Extract the (x, y) coordinate from the center of the cell holding the provided text.  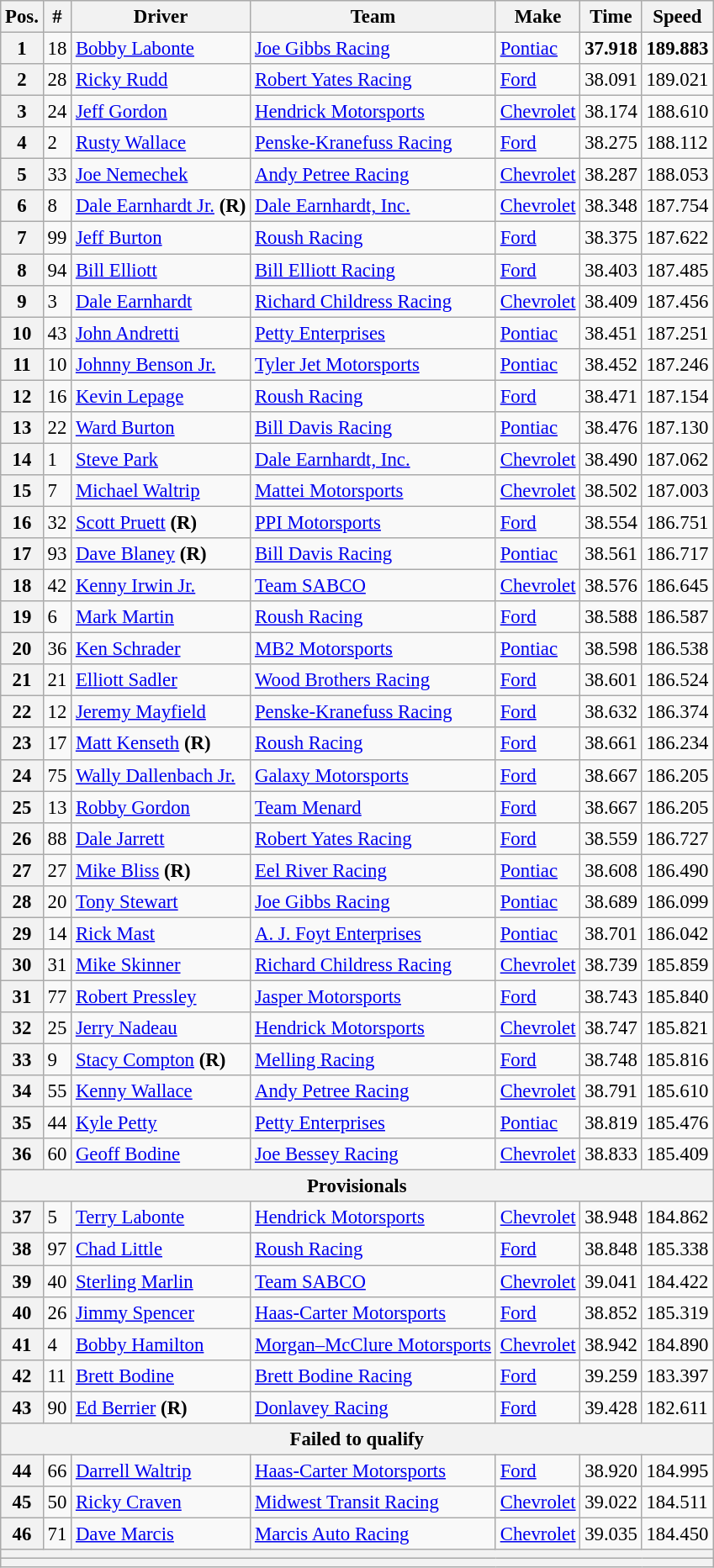
38.091 (611, 80)
38.598 (611, 649)
Rusty Wallace (161, 143)
30 (22, 965)
38.942 (611, 1344)
38.174 (611, 112)
Ed Berrier (R) (161, 1407)
A. J. Foyt Enterprises (373, 933)
184.995 (678, 1470)
38.948 (611, 1218)
41 (22, 1344)
Dave Blaney (R) (161, 554)
38.287 (611, 175)
38.490 (611, 459)
39.428 (611, 1407)
Donlavey Racing (373, 1407)
38.743 (611, 996)
38.747 (611, 1028)
39.035 (611, 1534)
Jasper Motorsports (373, 996)
185.319 (678, 1312)
Jeremy Mayfield (161, 712)
187.485 (678, 270)
38.920 (611, 1470)
45 (22, 1502)
38.819 (611, 1123)
94 (57, 270)
38.502 (611, 491)
Kyle Petty (161, 1123)
Speed (678, 17)
186.751 (678, 522)
Melling Racing (373, 1060)
Mattei Motorsports (373, 491)
186.727 (678, 838)
37.918 (611, 49)
Jimmy Spencer (161, 1312)
Tyler Jet Motorsports (373, 364)
38.403 (611, 270)
Joe Nemechek (161, 175)
38.701 (611, 933)
77 (57, 996)
Jerry Nadeau (161, 1028)
38.476 (611, 428)
Chad Little (161, 1249)
186.645 (678, 586)
38.451 (611, 333)
34 (22, 1091)
38.588 (611, 617)
Ken Schrader (161, 649)
Make (537, 17)
50 (57, 1502)
186.099 (678, 902)
38.748 (611, 1060)
Bobby Labonte (161, 49)
88 (57, 838)
Failed to qualify (357, 1439)
184.422 (678, 1281)
38.791 (611, 1091)
Steve Park (161, 459)
38.471 (611, 396)
187.246 (678, 364)
188.053 (678, 175)
Mike Bliss (R) (161, 870)
38.833 (611, 1154)
38.739 (611, 965)
185.816 (678, 1060)
185.338 (678, 1249)
38.275 (611, 143)
187.456 (678, 301)
187.251 (678, 333)
Joe Bessey Racing (373, 1154)
Jeff Burton (161, 238)
Kenny Wallace (161, 1091)
Dave Marcis (161, 1534)
38.561 (611, 554)
38.576 (611, 586)
Pos. (22, 17)
186.587 (678, 617)
38 (22, 1249)
Driver (161, 17)
187.622 (678, 238)
Galaxy Motorsports (373, 775)
38.375 (611, 238)
Darrell Waltrip (161, 1470)
PPI Motorsports (373, 522)
Wally Dallenbach Jr. (161, 775)
185.409 (678, 1154)
37 (22, 1218)
Marcis Auto Racing (373, 1534)
187.003 (678, 491)
75 (57, 775)
188.610 (678, 112)
60 (57, 1154)
Bill Elliott Racing (373, 270)
Mark Martin (161, 617)
183.397 (678, 1375)
Bobby Hamilton (161, 1344)
38.848 (611, 1249)
38.452 (611, 364)
39.041 (611, 1281)
Ricky Craven (161, 1502)
189.021 (678, 80)
39 (22, 1281)
MB2 Motorsports (373, 649)
Kenny Irwin Jr. (161, 586)
185.610 (678, 1091)
185.476 (678, 1123)
186.234 (678, 744)
71 (57, 1534)
Ricky Rudd (161, 80)
23 (22, 744)
19 (22, 617)
Elliott Sadler (161, 680)
185.821 (678, 1028)
Sterling Marlin (161, 1281)
187.154 (678, 396)
Johnny Benson Jr. (161, 364)
90 (57, 1407)
Provisionals (357, 1186)
Dale Earnhardt Jr. (R) (161, 206)
66 (57, 1470)
Rick Mast (161, 933)
Ward Burton (161, 428)
184.862 (678, 1218)
38.661 (611, 744)
188.112 (678, 143)
Brett Bodine Racing (373, 1375)
Matt Kenseth (R) (161, 744)
Eel River Racing (373, 870)
184.450 (678, 1534)
99 (57, 238)
Jeff Gordon (161, 112)
Geoff Bodine (161, 1154)
184.890 (678, 1344)
185.859 (678, 965)
29 (22, 933)
38.689 (611, 902)
38.348 (611, 206)
38.409 (611, 301)
Time (611, 17)
Kevin Lepage (161, 396)
97 (57, 1249)
Bill Elliott (161, 270)
184.511 (678, 1502)
# (57, 17)
Michael Waltrip (161, 491)
187.754 (678, 206)
15 (22, 491)
Robby Gordon (161, 807)
39.022 (611, 1502)
185.840 (678, 996)
Scott Pruett (R) (161, 522)
38.554 (611, 522)
Midwest Transit Racing (373, 1502)
186.524 (678, 680)
187.130 (678, 428)
Morgan–McClure Motorsports (373, 1344)
38.852 (611, 1312)
38.608 (611, 870)
186.490 (678, 870)
Terry Labonte (161, 1218)
Team (373, 17)
Wood Brothers Racing (373, 680)
Mike Skinner (161, 965)
Tony Stewart (161, 902)
189.883 (678, 49)
Robert Pressley (161, 996)
93 (57, 554)
186.042 (678, 933)
38.632 (611, 712)
Dale Jarrett (161, 838)
55 (57, 1091)
Team Menard (373, 807)
35 (22, 1123)
Stacy Compton (R) (161, 1060)
182.611 (678, 1407)
186.717 (678, 554)
38.601 (611, 680)
187.062 (678, 459)
186.538 (678, 649)
46 (22, 1534)
38.559 (611, 838)
Dale Earnhardt (161, 301)
Brett Bodine (161, 1375)
186.374 (678, 712)
John Andretti (161, 333)
39.259 (611, 1375)
